For the text-containing cell, return its midpoint in (X, Y) coordinate format. 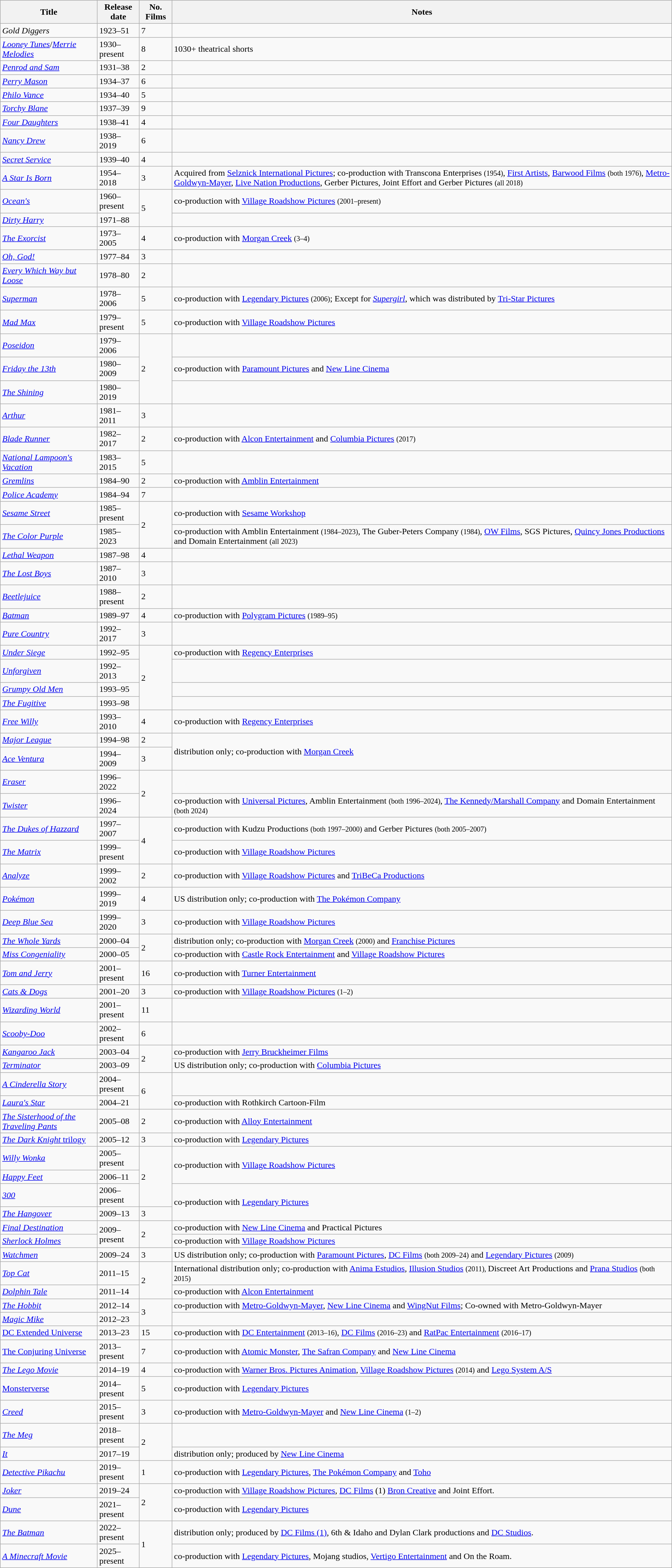
A Cinderella Story (49, 1084)
1960–present (118, 201)
US distribution only; co-production with Columbia Pictures (422, 1065)
1992–95 (118, 652)
co-production with Village Roadshow Pictures (1–2) (422, 991)
co-production with Metro-Goldwyn-Mayer and New Line Cinema (1–2) (422, 1412)
co-production with Village Roadshow Pictures and TriBeCa Productions (422, 875)
co-production with Paramount Pictures and New Line Cinema (422, 369)
Final Destination (49, 1227)
1978–2006 (118, 299)
US distribution only; co-production with The Pokémon Company (422, 899)
Torchy Blane (49, 108)
2005–present (118, 1158)
2013–23 (118, 1333)
1931–38 (118, 68)
1938–41 (118, 122)
1923–51 (118, 31)
Every Which Way but Loose (49, 275)
Analyze (49, 875)
Four Daughters (49, 122)
The Color Purple (49, 536)
Joker (49, 1491)
2012–14 (118, 1305)
1984–90 (118, 481)
Willy Wonka (49, 1158)
2018–present (118, 1435)
Dirty Harry (49, 219)
Release date (118, 12)
Friday the 13th (49, 369)
Penrod and Sam (49, 68)
Tom and Jerry (49, 973)
16 (156, 973)
2005–12 (118, 1139)
Oh, God! (49, 257)
Title (49, 12)
distribution only; produced by DC Films (1), 6th & Idaho and Dylan Clark productions and DC Studios. (422, 1532)
15 (156, 1333)
The Conjuring Universe (49, 1351)
2021–present (118, 1509)
2000–04 (118, 941)
Nancy Drew (49, 141)
The Shining (49, 392)
The Fugitive (49, 703)
Ocean's (49, 201)
distribution only; co-production with Morgan Creek (422, 751)
2004–21 (118, 1102)
2001–20 (118, 991)
1939–40 (118, 159)
1994–98 (118, 740)
A Minecraft Movie (49, 1556)
Detective Pikachu (49, 1472)
1971–88 (118, 219)
1930–present (118, 49)
Lethal Weapon (49, 555)
1987–2010 (118, 573)
1992–2013 (118, 671)
Pure Country (49, 634)
2022–present (118, 1532)
Gremlins (49, 481)
1989–97 (118, 615)
co-production with Polygram Pictures (1989–95) (422, 615)
Miss Congeniality (49, 954)
2002–present (118, 1033)
Superman (49, 299)
2003–09 (118, 1065)
2019–24 (118, 1491)
2009–13 (118, 1214)
8 (156, 49)
Terminator (49, 1065)
Philo Vance (49, 95)
1980–2009 (118, 369)
Deep Blue Sea (49, 922)
Mad Max (49, 322)
Eraser (49, 782)
1987–98 (118, 555)
1981–2011 (118, 415)
co-production with Amblin Entertainment (422, 481)
2006–present (118, 1195)
Magic Mike (49, 1319)
The Hangover (49, 1214)
1934–37 (118, 81)
Unforgiven (49, 671)
2015–present (118, 1412)
1978–80 (118, 275)
co-production with Rothkirch Cartoon-Film (422, 1102)
The Lego Movie (49, 1370)
Scooby-Doo (49, 1033)
2014–19 (118, 1370)
Laura's Star (49, 1102)
co-production with Alcon Entertainment and Columbia Pictures (2017) (422, 439)
Arthur (49, 415)
2004–present (118, 1084)
co-production with Morgan Creek (3–4) (422, 239)
1934–40 (118, 95)
co-production with DC Entertainment (2013–16), DC Films (2016–23) and RatPac Entertainment (2016–17) (422, 1333)
co-production with Sesame Workshop (422, 513)
International distribution only; co-production with Anima Estudios, Illusion Studios (2011), Discreet Art Productions and Prana Studios (both 2015) (422, 1273)
2012–23 (118, 1319)
1999–2002 (118, 875)
Notes (422, 12)
co-production with Warner Bros. Pictures Animation, Village Roadshow Pictures (2014) and Lego System A/S (422, 1370)
Twister (49, 805)
2014–present (118, 1388)
1977–84 (118, 257)
1973–2005 (118, 239)
The Dukes of Hazzard (49, 828)
2017–19 (118, 1454)
2013–present (118, 1351)
1999–present (118, 852)
The Exorcist (49, 239)
2019–present (118, 1472)
Under Siege (49, 652)
Sherlock Holmes (49, 1241)
Perry Mason (49, 81)
Batman (49, 615)
co-production with Castle Rock Entertainment and Village Roadshow Pictures (422, 954)
1994–2009 (118, 759)
Dolphin Tale (49, 1292)
1996–2024 (118, 805)
distribution only; co-production with Morgan Creek (2000) and Franchise Pictures (422, 941)
co-production with Jerry Bruckheimer Films (422, 1052)
9 (156, 108)
Gold Diggers (49, 31)
Poseidon (49, 346)
1938–2019 (118, 141)
co-production with Legendary Pictures, Mojang studios, Vertigo Entertainment and On the Roam. (422, 1556)
2011–14 (118, 1292)
Blade Runner (49, 439)
1030+ theatrical shorts (422, 49)
Cats & Dogs (49, 991)
Dune (49, 1509)
It (49, 1454)
11 (156, 1010)
1980–2019 (118, 392)
1982–2017 (118, 439)
Creed (49, 1412)
2011–15 (118, 1273)
US distribution only; co-production with Paramount Pictures, DC Films (both 2009–24) and Legendary Pictures (2009) (422, 1255)
Happy Feet (49, 1176)
The Whole Yards (49, 941)
1993–98 (118, 703)
co-production with Legendary Pictures (2006); Except for Supergirl, which was distributed by Tri-Star Pictures (422, 299)
Grumpy Old Men (49, 689)
co-production with Turner Entertainment (422, 973)
Wizarding World (49, 1010)
2009–present (118, 1234)
co-production with Universal Pictures, Amblin Entertainment (both 1996–2024), The Kennedy/Marshall Company and Domain Entertainment (both 2024) (422, 805)
1979–2006 (118, 346)
The Matrix (49, 852)
2009–24 (118, 1255)
The Hobbit (49, 1305)
DC Extended Universe (49, 1333)
1979–present (118, 322)
co-production with Legendary Pictures, The Pokémon Company and Toho (422, 1472)
1983–2015 (118, 462)
No. Films (156, 12)
Secret Service (49, 159)
co-production with Alcon Entertainment (422, 1292)
Free Willy (49, 721)
co-production with New Line Cinema and Practical Pictures (422, 1227)
Ace Ventura (49, 759)
Major League (49, 740)
co-production with Kudzu Productions (both 1997–2000) and Gerber Pictures (both 2005–2007) (422, 828)
The Meg (49, 1435)
1954–2018 (118, 177)
Top Cat (49, 1273)
co-production with Alloy Entertainment (422, 1121)
Kangaroo Jack (49, 1052)
Watchmen (49, 1255)
Police Academy (49, 494)
1985–2023 (118, 536)
Sesame Street (49, 513)
1997–2007 (118, 828)
300 (49, 1195)
co-production with Metro-Goldwyn-Mayer, New Line Cinema and WingNut Films; Co-owned with Metro-Goldwyn-Mayer (422, 1305)
Pokémon (49, 899)
1937–39 (118, 108)
1988–present (118, 597)
National Lampoon's Vacation (49, 462)
2025–present (118, 1556)
The Sisterhood of the Traveling Pants (49, 1121)
Monsterverse (49, 1388)
2003–04 (118, 1052)
co-production with Atomic Monster, The Safran Company and New Line Cinema (422, 1351)
1996–2022 (118, 782)
distribution only; produced by New Line Cinema (422, 1454)
1984–94 (118, 494)
The Batman (49, 1532)
Beetlejuice (49, 597)
2005–08 (118, 1121)
A Star Is Born (49, 177)
The Lost Boys (49, 573)
2000–05 (118, 954)
1999–2019 (118, 899)
2006–11 (118, 1176)
1993–95 (118, 689)
1993–2010 (118, 721)
1992–2017 (118, 634)
The Dark Knight trilogy (49, 1139)
Looney Tunes/Merrie Melodies (49, 49)
1985–present (118, 513)
1999–2020 (118, 922)
co-production with Village Roadshow Pictures, DC Films (1) Bron Creative and Joint Effort. (422, 1491)
co-production with Village Roadshow Pictures (2001–present) (422, 201)
